Detect which cell encompasses the target text, then output its [X, Y] center coordinate. 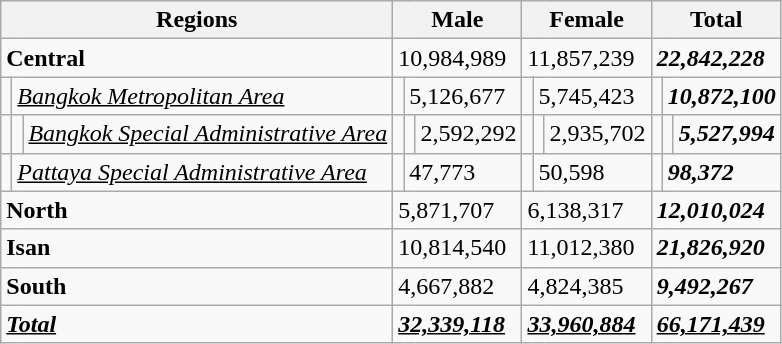
32,339,118 [458, 324]
47,773 [463, 172]
33,960,884 [586, 324]
11,012,380 [586, 248]
Regions [197, 20]
South [197, 286]
2,935,702 [598, 134]
North [197, 210]
22,842,228 [716, 58]
12,010,024 [716, 210]
Bangkok Metropolitan Area [202, 96]
11,857,239 [586, 58]
98,372 [722, 172]
Pattaya Special Administrative Area [202, 172]
Isan [197, 248]
5,126,677 [463, 96]
Male [458, 20]
Bangkok Special Administrative Area [208, 134]
10,872,100 [722, 96]
6,138,317 [586, 210]
5,871,707 [458, 210]
10,984,989 [458, 58]
4,824,385 [586, 286]
50,598 [592, 172]
9,492,267 [716, 286]
5,745,423 [592, 96]
2,592,292 [468, 134]
4,667,882 [458, 286]
10,814,540 [458, 248]
5,527,994 [727, 134]
66,171,439 [716, 324]
Central [197, 58]
Female [586, 20]
21,826,920 [716, 248]
